Pinpoint the cell where the given text exists, returning its [x, y] midpoint coordinate. 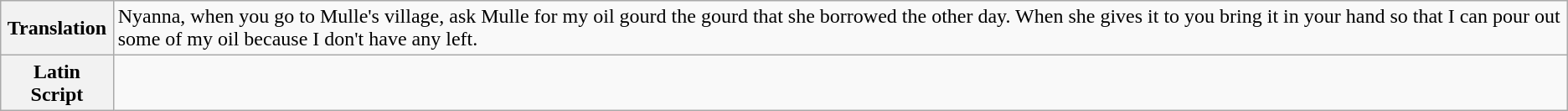
Translation [57, 29]
Latin Script [57, 82]
